Find where the given text appears and provide that cell's center as [x, y] coordinate. 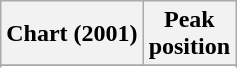
Peakposition [189, 34]
Chart (2001) [72, 34]
